Pinpoint the cell where the given text exists, returning its (x, y) midpoint coordinate. 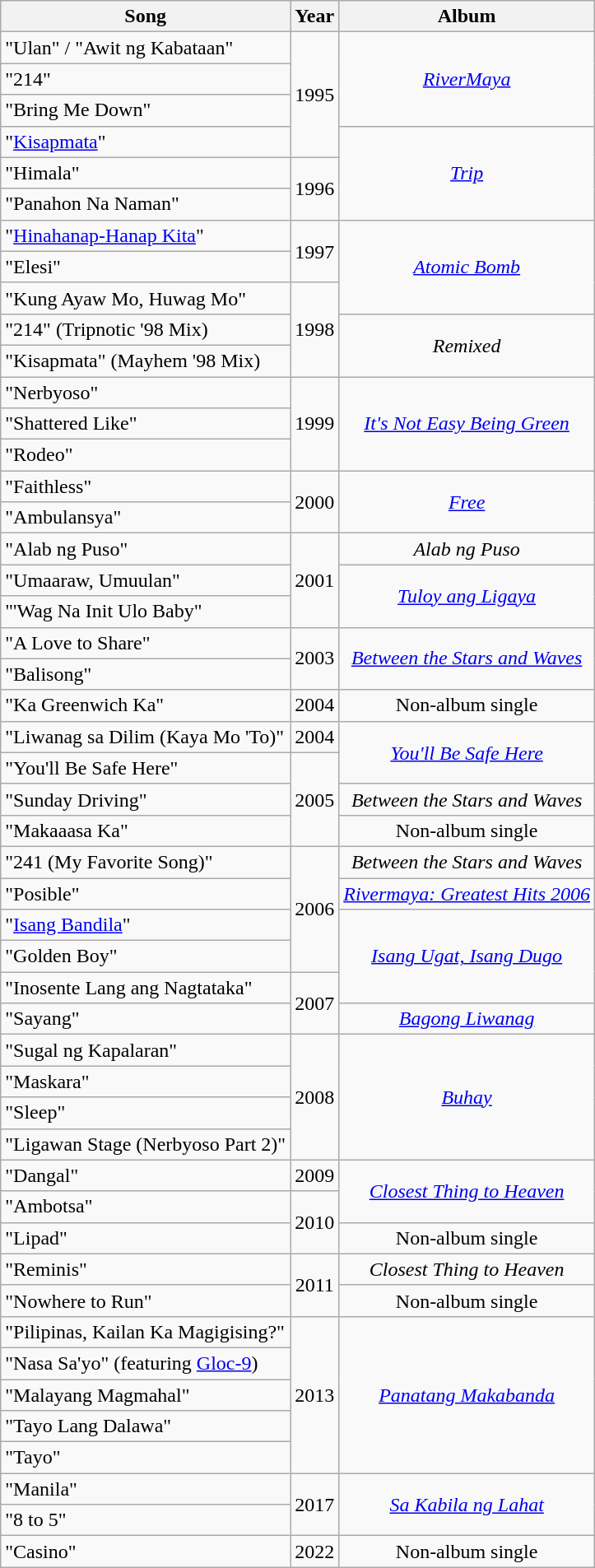
1995 (314, 95)
2003 (314, 658)
"Nowhere to Run" (146, 1300)
1997 (314, 251)
"Reminis" (146, 1269)
1998 (314, 329)
2011 (314, 1285)
"Ulan" / "Awit ng Kabataan" (146, 48)
"Lipad" (146, 1238)
"Casino" (146, 1552)
"Ambulansya" (146, 518)
1996 (314, 188)
Remixed (467, 345)
"Maskara" (146, 1082)
"Sugal ng Kapalaran" (146, 1050)
"Makaaasa Ka" (146, 831)
Alab ng Puso (467, 549)
"Alab ng Puso" (146, 549)
Free (467, 502)
"Rodeo" (146, 455)
Song (146, 16)
2007 (314, 1003)
2009 (314, 1175)
"Shattered Like" (146, 424)
Rivermaya: Greatest Hits 2006 (467, 893)
Year (314, 16)
"Ambotsa" (146, 1207)
2000 (314, 502)
"Isang Bandila" (146, 925)
It's Not Easy Being Green (467, 424)
2006 (314, 909)
"Tayo Lang Dalawa" (146, 1426)
"Kisapmata" (Mayhem '98 Mix) (146, 361)
"214" (146, 79)
"Tayo" (146, 1458)
"241 (My Favorite Song)" (146, 862)
"Umaaraw, Umuulan" (146, 580)
"Nerbyoso" (146, 393)
Tuloy ang Ligaya (467, 596)
Buhay (467, 1097)
Trip (467, 173)
2017 (314, 1505)
"Faithless" (146, 486)
Isang Ugat, Isang Dugo (467, 956)
"Malayang Magmahal" (146, 1395)
"Panahon Na Naman" (146, 204)
Bagong Liwanag (467, 1019)
"A Love to Share" (146, 643)
"Himala" (146, 173)
"Sunday Driving" (146, 799)
"Pilipinas, Kailan Ka Magigising?" (146, 1332)
"Bring Me Down" (146, 110)
"Liwanag sa Dilim (Kaya Mo 'To)" (146, 737)
"Dangal" (146, 1175)
"Kung Ayaw Mo, Huwag Mo" (146, 298)
RiverMaya (467, 79)
"Manila" (146, 1489)
"Balisong" (146, 674)
"8 to 5" (146, 1520)
2010 (314, 1222)
Album (467, 16)
2001 (314, 580)
"Posible" (146, 893)
"Golden Boy" (146, 956)
"Kisapmata" (146, 142)
"'Wag Na Init Ulo Baby" (146, 612)
"Elesi" (146, 267)
Sa Kabila ng Lahat (467, 1505)
2008 (314, 1097)
"Inosente Lang ang Nagtataka" (146, 988)
You'll Be Safe Here (467, 752)
1999 (314, 424)
2005 (314, 799)
2013 (314, 1394)
"You'll Be Safe Here" (146, 768)
"Ka Greenwich Ka" (146, 705)
"Ligawan Stage (Nerbyoso Part 2)" (146, 1144)
"Nasa Sa'yo" (featuring Gloc-9) (146, 1363)
"Sleep" (146, 1113)
2022 (314, 1552)
"Sayang" (146, 1019)
"Hinahanap-Hanap Kita" (146, 235)
Atomic Bomb (467, 267)
Panatang Makabanda (467, 1394)
"214" (Tripnotic '98 Mix) (146, 329)
